Identify which cell holds the provided text, then report its [X, Y] central coordinate. 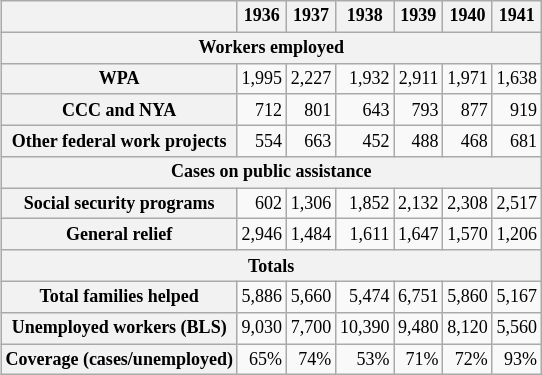
5,886 [262, 296]
1937 [310, 16]
WPA [119, 78]
Coverage (cases/unemployed) [119, 360]
801 [310, 110]
1,638 [516, 78]
8,120 [468, 328]
5,474 [365, 296]
7,700 [310, 328]
643 [365, 110]
1,932 [365, 78]
5,860 [468, 296]
1,484 [310, 234]
452 [365, 140]
602 [262, 204]
1,852 [365, 204]
9,480 [418, 328]
877 [468, 110]
1941 [516, 16]
93% [516, 360]
Workers employed [271, 48]
1,971 [468, 78]
681 [516, 140]
468 [468, 140]
488 [418, 140]
Cases on public assistance [271, 172]
Social security programs [119, 204]
1,306 [310, 204]
1,995 [262, 78]
72% [468, 360]
1,647 [418, 234]
Other federal work projects [119, 140]
71% [418, 360]
65% [262, 360]
9,030 [262, 328]
5,660 [310, 296]
793 [418, 110]
53% [365, 360]
2,517 [516, 204]
1,611 [365, 234]
554 [262, 140]
10,390 [365, 328]
Total families helped [119, 296]
6,751 [418, 296]
2,946 [262, 234]
919 [516, 110]
5,167 [516, 296]
2,308 [468, 204]
2,911 [418, 78]
1,570 [468, 234]
1940 [468, 16]
74% [310, 360]
Totals [271, 266]
1939 [418, 16]
2,132 [418, 204]
2,227 [310, 78]
CCC and NYA [119, 110]
1,206 [516, 234]
Unemployed workers (BLS) [119, 328]
1938 [365, 16]
5,560 [516, 328]
General relief [119, 234]
1936 [262, 16]
712 [262, 110]
663 [310, 140]
